Extract the (x, y) coordinate from the center of the cell holding the provided text.  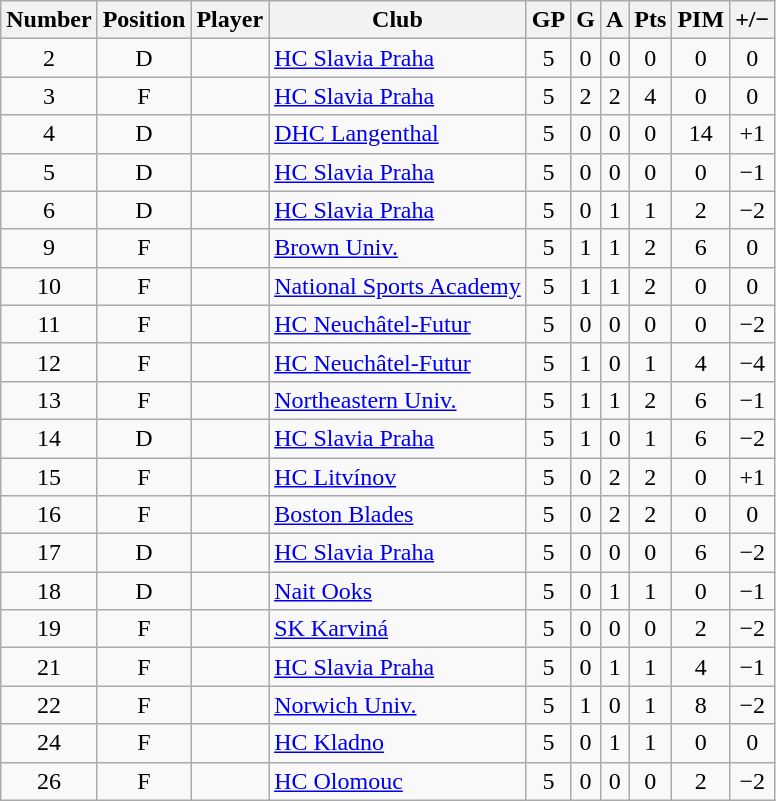
PIM (701, 20)
Number (49, 20)
13 (49, 400)
Brown Univ. (398, 248)
18 (49, 591)
21 (49, 667)
Club (398, 20)
24 (49, 743)
SK Karviná (398, 629)
DHC Langenthal (398, 134)
12 (49, 362)
8 (701, 705)
A (614, 20)
10 (49, 286)
Nait Ooks (398, 591)
−4 (752, 362)
Northeastern Univ. (398, 400)
HC Litvínov (398, 477)
National Sports Academy (398, 286)
+/− (752, 20)
22 (49, 705)
15 (49, 477)
HC Kladno (398, 743)
16 (49, 515)
Boston Blades (398, 515)
Position (144, 20)
Player (230, 20)
Pts (650, 20)
9 (49, 248)
G (586, 20)
11 (49, 324)
GP (548, 20)
17 (49, 553)
19 (49, 629)
26 (49, 781)
3 (49, 96)
Norwich Univ. (398, 705)
HC Olomouc (398, 781)
